Detect which cell encompasses the target text, then output its (X, Y) center coordinate. 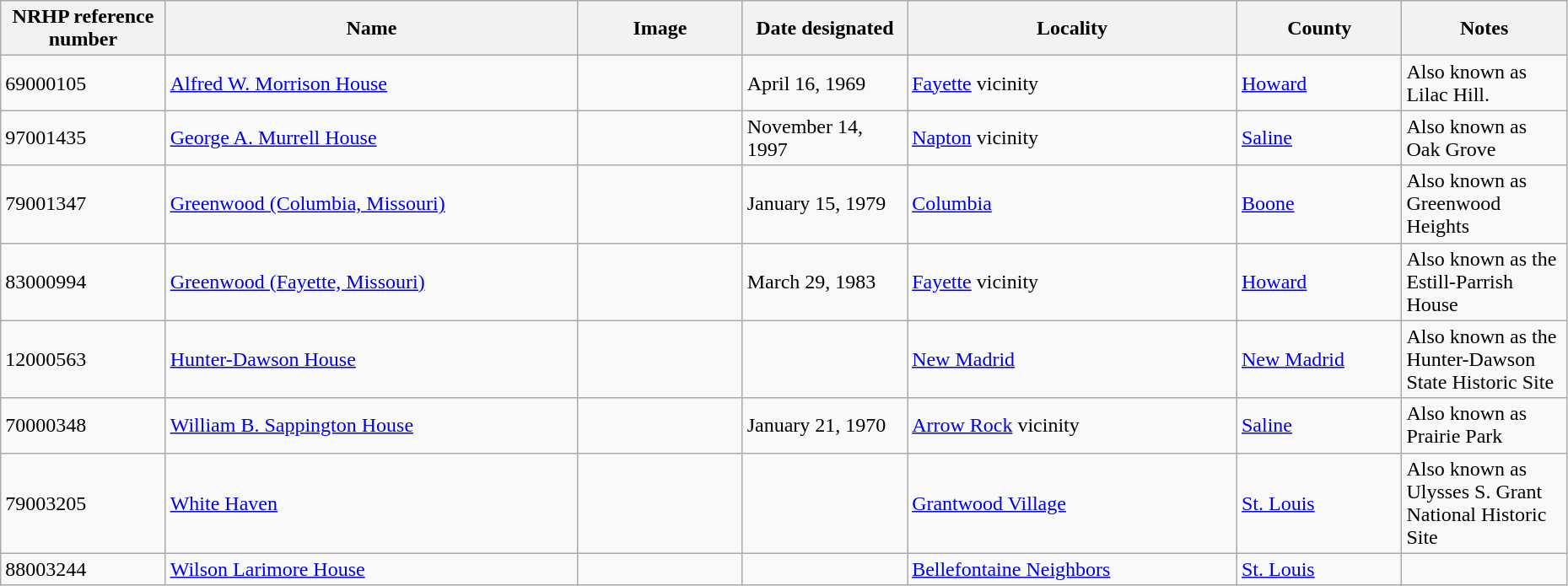
12000563 (83, 359)
Hunter-Dawson House (371, 359)
Napton vicinity (1073, 138)
Boone (1319, 204)
Greenwood (Fayette, Missouri) (371, 282)
Columbia (1073, 204)
Also known as Greenwood Heights (1484, 204)
County (1319, 29)
Also known as Prairie Park (1484, 425)
97001435 (83, 138)
George A. Murrell House (371, 138)
Wilson Larimore House (371, 569)
Date designated (825, 29)
Also known as Oak Grove (1484, 138)
White Haven (371, 503)
January 15, 1979 (825, 204)
88003244 (83, 569)
Also known as Lilac Hill. (1484, 83)
November 14, 1997 (825, 138)
Alfred W. Morrison House (371, 83)
83000994 (83, 282)
Also known as Ulysses S. Grant National Historic Site (1484, 503)
Locality (1073, 29)
January 21, 1970 (825, 425)
Also known as the Hunter-Dawson State Historic Site (1484, 359)
79003205 (83, 503)
NRHP reference number (83, 29)
April 16, 1969 (825, 83)
Image (660, 29)
William B. Sappington House (371, 425)
79001347 (83, 204)
69000105 (83, 83)
70000348 (83, 425)
Greenwood (Columbia, Missouri) (371, 204)
Notes (1484, 29)
Name (371, 29)
Also known as the Estill-Parrish House (1484, 282)
Arrow Rock vicinity (1073, 425)
Bellefontaine Neighbors (1073, 569)
Grantwood Village (1073, 503)
March 29, 1983 (825, 282)
